Locate the cell with the specified text and output its [x, y] center coordinate. 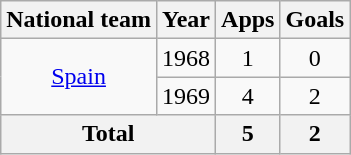
1 [248, 58]
Total [108, 134]
0 [315, 58]
National team [79, 20]
Apps [248, 20]
Goals [315, 20]
Spain [79, 77]
Year [186, 20]
1968 [186, 58]
4 [248, 96]
1969 [186, 96]
5 [248, 134]
